Find where the given text appears and provide that cell's center as [X, Y] coordinate. 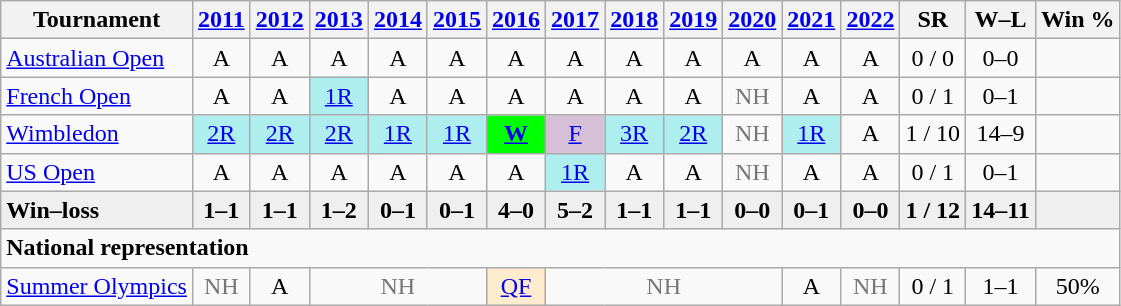
4–0 [516, 210]
Summer Olympics [97, 286]
1 / 10 [933, 134]
SR [933, 20]
1–2 [338, 210]
2021 [812, 20]
2019 [694, 20]
5–2 [576, 210]
2011 [221, 20]
National representation [560, 248]
2013 [338, 20]
2020 [752, 20]
3R [634, 134]
QF [516, 286]
2018 [634, 20]
W [516, 134]
French Open [97, 96]
US Open [97, 172]
Australian Open [97, 58]
Win–loss [97, 210]
Wimbledon [97, 134]
F [576, 134]
2015 [456, 20]
1 / 12 [933, 210]
Tournament [97, 20]
14–9 [1001, 134]
0 / 0 [933, 58]
Win % [1078, 20]
50% [1078, 286]
2014 [398, 20]
2012 [280, 20]
2016 [516, 20]
W–L [1001, 20]
2022 [870, 20]
2017 [576, 20]
14–11 [1001, 210]
